Capture the cell that displays the provided text and extract its (X, Y) central coordinate. 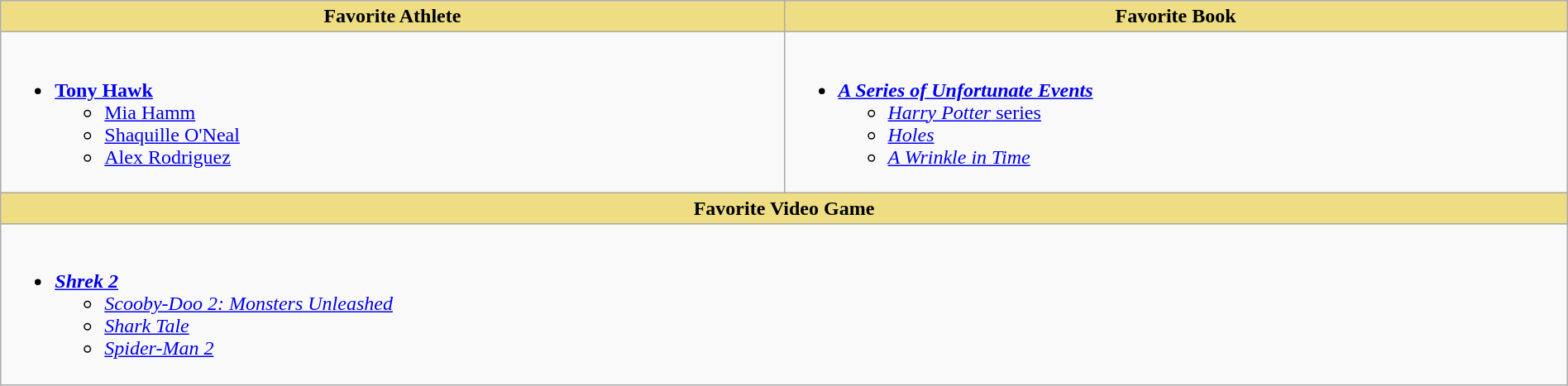
Tony HawkMia HammShaquille O'NealAlex Rodriguez (392, 112)
A Series of Unfortunate EventsHarry Potter seriesHolesA Wrinkle in Time (1176, 112)
Favorite Athlete (392, 17)
Shrek 2Scooby-Doo 2: Monsters UnleashedShark TaleSpider-Man 2 (784, 304)
Favorite Book (1176, 17)
Favorite Video Game (784, 208)
